Determine the [X, Y] coordinate at the center of the cell enclosing the given text.  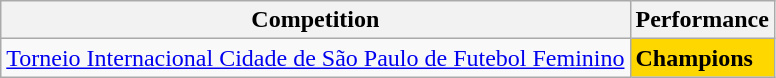
Torneio Internacional Cidade de São Paulo de Futebol Feminino [316, 58]
Competition [316, 20]
Champions [702, 58]
Performance [702, 20]
